Output the [x, y] coordinate of the center of the cell containing the given text.  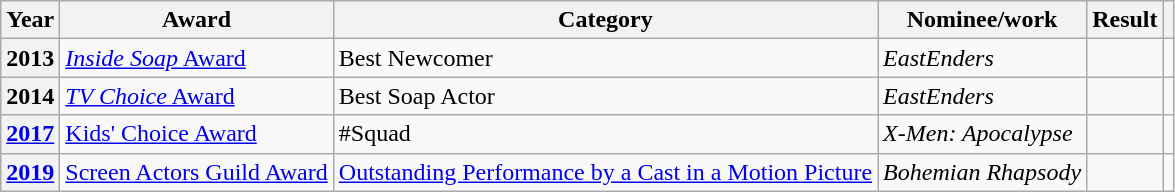
Outstanding Performance by a Cast in a Motion Picture [605, 172]
Best Soap Actor [605, 96]
2017 [30, 134]
Result [1125, 20]
Bohemian Rhapsody [982, 172]
Year [30, 20]
Nominee/work [982, 20]
Category [605, 20]
Best Newcomer [605, 58]
2014 [30, 96]
Screen Actors Guild Award [196, 172]
2019 [30, 172]
#Squad [605, 134]
Inside Soap Award [196, 58]
2013 [30, 58]
Award [196, 20]
X-Men: Apocalypse [982, 134]
Kids' Choice Award [196, 134]
TV Choice Award [196, 96]
